From the cell containing the given text, extract its center point as [x, y] coordinate. 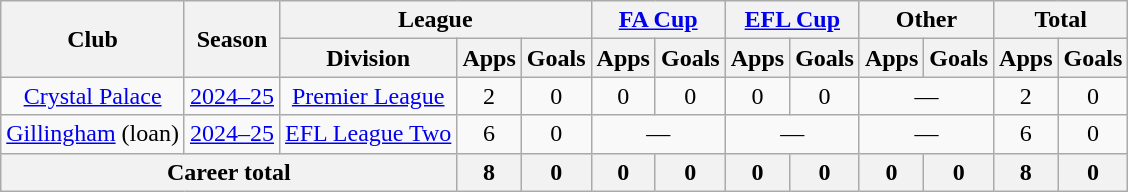
Career total [229, 172]
Club [93, 39]
Gillingham (loan) [93, 134]
FA Cup [658, 20]
Total [1061, 20]
Other [926, 20]
Division [368, 58]
EFL Cup [792, 20]
Season [232, 39]
League [436, 20]
Premier League [368, 96]
Crystal Palace [93, 96]
EFL League Two [368, 134]
